Locate the cell with the specified text and output its (x, y) center coordinate. 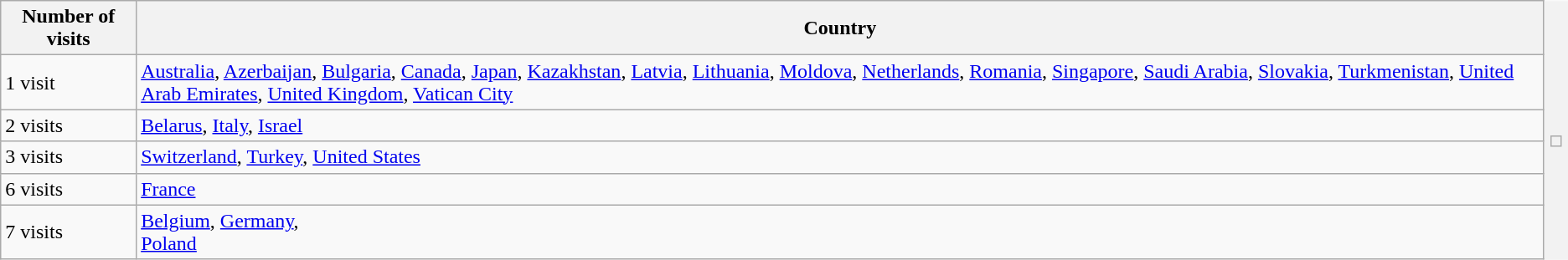
2 visits (69, 125)
Belgium, Germany,Poland (840, 232)
3 visits (69, 157)
France (840, 189)
6 visits (69, 189)
Country (840, 28)
Belarus, Italy, Israel (840, 125)
Number of visits (69, 28)
Switzerland, Turkey, United States (840, 157)
1 visit (69, 82)
7 visits (69, 232)
